Search for the cell housing the specified text and yield its (X, Y) center coordinate. 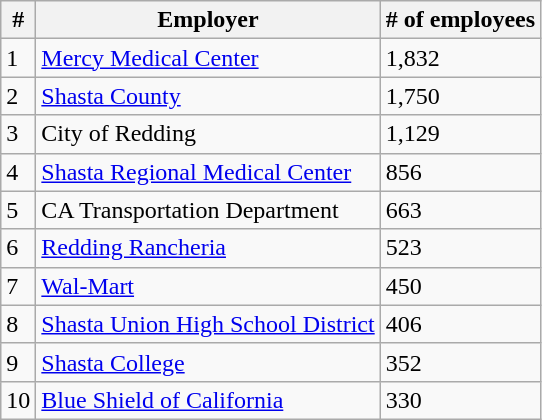
Blue Shield of California (208, 400)
Shasta College (208, 362)
Shasta County (208, 96)
3 (18, 134)
406 (460, 324)
City of Redding (208, 134)
7 (18, 286)
5 (18, 210)
6 (18, 248)
450 (460, 286)
# (18, 20)
4 (18, 172)
Redding Rancheria (208, 248)
1 (18, 58)
Mercy Medical Center (208, 58)
Wal-Mart (208, 286)
523 (460, 248)
# of employees (460, 20)
1,832 (460, 58)
663 (460, 210)
330 (460, 400)
Shasta Regional Medical Center (208, 172)
Shasta Union High School District (208, 324)
856 (460, 172)
9 (18, 362)
CA Transportation Department (208, 210)
352 (460, 362)
10 (18, 400)
1,129 (460, 134)
Employer (208, 20)
2 (18, 96)
1,750 (460, 96)
8 (18, 324)
